Detect which cell encompasses the target text, then output its [X, Y] center coordinate. 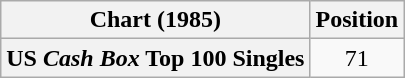
Position [357, 20]
71 [357, 58]
Chart (1985) [156, 20]
US Cash Box Top 100 Singles [156, 58]
